Return the (X, Y) coordinate for the center point of the cell that contains the specified text.  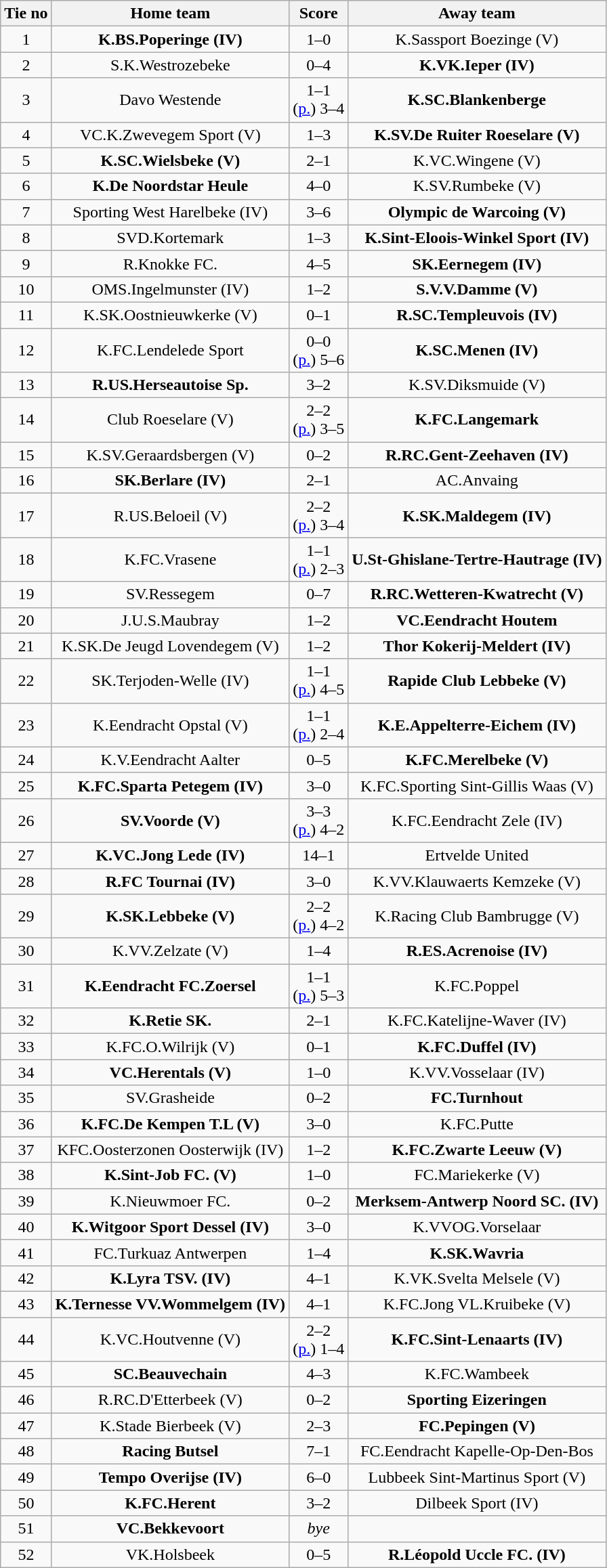
U.St-Ghislane-Tertre-Hautrage (IV) (477, 559)
22 (26, 681)
24 (26, 760)
R.RC.Wetteren-Kwatrecht (V) (477, 594)
R.Léopold Uccle FC. (IV) (477, 1554)
Sporting Eizeringen (477, 1400)
K.Retie SK. (171, 1021)
1–1(p.) 2–3 (318, 559)
K.SK.Oostnieuwkerke (V) (171, 315)
SK.Berlare (IV) (171, 481)
R.RC.Gent-Zeehaven (IV) (477, 455)
SK.Eernegem (IV) (477, 263)
K.VV.Klauwaerts Kemzeke (V) (477, 881)
Rapide Club Lebbeke (V) (477, 681)
VC.Bekkevoort (171, 1529)
K.Stade Bierbeek (V) (171, 1426)
1–1(p.) 4–5 (318, 681)
K.FC.Lendelede Sport (171, 349)
VC.Eendracht Houtem (477, 620)
K.FC.Merelbeke (V) (477, 760)
7–1 (318, 1452)
SK.Terjoden-Welle (IV) (171, 681)
bye (318, 1529)
K.Racing Club Bambrugge (V) (477, 917)
9 (26, 263)
K.FC.Sporting Sint-Gillis Waas (V) (477, 785)
10 (26, 289)
40 (26, 1227)
7 (26, 212)
3–3(p.) 4–2 (318, 821)
1–1(p.) 2–4 (318, 724)
17 (26, 516)
K.Witgoor Sport Dessel (IV) (171, 1227)
2–2(p.) 3–5 (318, 420)
44 (26, 1339)
46 (26, 1400)
FC.Pepingen (V) (477, 1426)
Score (318, 14)
K.Nieuwmoer FC. (171, 1201)
K.Sint-Eloois-Winkel Sport (IV) (477, 238)
0–4 (318, 65)
K.SV.Geraardsbergen (V) (171, 455)
K.FC.Zwarte Leeuw (V) (477, 1150)
12 (26, 349)
6–0 (318, 1477)
K.SV.De Ruiter Roeselare (V) (477, 135)
48 (26, 1452)
K.FC.Vrasene (171, 559)
K.V.Eendracht Aalter (171, 760)
K.Lyra TSV. (IV) (171, 1278)
K.Eendracht FC.Zoersel (171, 986)
2–2(p.) 3–4 (318, 516)
0–7 (318, 594)
SV.Grasheide (171, 1098)
S.K.Westrozebeke (171, 65)
K.E.Appelterre-Eichem (IV) (477, 724)
52 (26, 1554)
28 (26, 881)
K.Ternesse VV.Wommelgem (IV) (171, 1304)
FC.Turnhout (477, 1098)
3 (26, 100)
39 (26, 1201)
42 (26, 1278)
14 (26, 420)
K.FC.Eendracht Zele (IV) (477, 821)
SC.Beauvechain (171, 1374)
AC.Anvaing (477, 481)
K.FC.Herent (171, 1503)
K.FC.Langemark (477, 420)
30 (26, 951)
K.FC.Duffel (IV) (477, 1047)
K.VC.Houtvenne (V) (171, 1339)
R.SC.Templeuvois (IV) (477, 315)
29 (26, 917)
K.Sassport Boezinge (V) (477, 39)
Ertvelde United (477, 855)
49 (26, 1477)
4–0 (318, 186)
16 (26, 481)
K.VK.Ieper (IV) (477, 65)
Merksem-Antwerp Noord SC. (IV) (477, 1201)
SVD.Kortemark (171, 238)
Tempo Overijse (IV) (171, 1477)
0–0(p.) 5–6 (318, 349)
K.FC.Sint-Lenaarts (IV) (477, 1339)
K.FC.Wambeek (477, 1374)
K.FC.De Kempen T.L (V) (171, 1124)
FC.Turkuaz Antwerpen (171, 1253)
K.FC.Jong VL.Kruibeke (V) (477, 1304)
J.U.S.Maubray (171, 620)
K.FC.O.Wilrijk (V) (171, 1047)
2–2(p.) 4–2 (318, 917)
R.US.Herseautoise Sp. (171, 385)
K.FC.Katelijne-Waver (IV) (477, 1021)
2–3 (318, 1426)
Home team (171, 14)
51 (26, 1529)
SV.Voorde (V) (171, 821)
K.FC.Putte (477, 1124)
S.V.V.Damme (V) (477, 289)
50 (26, 1503)
35 (26, 1098)
K.VK.Svelta Melsele (V) (477, 1278)
R.Knokke FC. (171, 263)
FC.Eendracht Kapelle-Op-Den-Bos (477, 1452)
K.VV.Zelzate (V) (171, 951)
K.SK.Lebbeke (V) (171, 917)
KFC.Oosterzonen Oosterwijk (IV) (171, 1150)
K.De Noordstar Heule (171, 186)
Davo Westende (171, 100)
Tie no (26, 14)
36 (26, 1124)
K.Eendracht Opstal (V) (171, 724)
SV.Ressegem (171, 594)
K.SC.Wielsbeke (V) (171, 160)
K.VV.Vosselaar (IV) (477, 1072)
8 (26, 238)
K.SV.Diksmuide (V) (477, 385)
K.VVOG.Vorselaar (477, 1227)
K.SV.Rumbeke (V) (477, 186)
K.SK.De Jeugd Lovendegem (V) (171, 646)
4–5 (318, 263)
45 (26, 1374)
Dilbeek Sport (IV) (477, 1503)
K.SC.Menen (IV) (477, 349)
VC.K.Zwevegem Sport (V) (171, 135)
Club Roeselare (V) (171, 420)
K.SC.Blankenberge (477, 100)
Lubbeek Sint-Martinus Sport (V) (477, 1477)
38 (26, 1175)
2–2(p.) 1–4 (318, 1339)
33 (26, 1047)
K.Sint-Job FC. (V) (171, 1175)
13 (26, 385)
Olympic de Warcoing (V) (477, 212)
43 (26, 1304)
Thor Kokerij-Meldert (IV) (477, 646)
Racing Butsel (171, 1452)
32 (26, 1021)
23 (26, 724)
1–1(p.) 5–3 (318, 986)
20 (26, 620)
K.FC.Poppel (477, 986)
K.SK.Maldegem (IV) (477, 516)
R.ES.Acrenoise (IV) (477, 951)
4 (26, 135)
21 (26, 646)
VC.Herentals (V) (171, 1072)
14–1 (318, 855)
3–6 (318, 212)
K.SK.Wavria (477, 1253)
4–3 (318, 1374)
K.VC.Jong Lede (IV) (171, 855)
37 (26, 1150)
11 (26, 315)
K.BS.Poperinge (IV) (171, 39)
2 (26, 65)
18 (26, 559)
41 (26, 1253)
VK.Holsbeek (171, 1554)
19 (26, 594)
K.VC.Wingene (V) (477, 160)
6 (26, 186)
K.FC.Sparta Petegem (IV) (171, 785)
31 (26, 986)
26 (26, 821)
R.FC Tournai (IV) (171, 881)
34 (26, 1072)
15 (26, 455)
R.RC.D'Etterbeek (V) (171, 1400)
27 (26, 855)
1–1(p.) 3–4 (318, 100)
OMS.Ingelmunster (IV) (171, 289)
Away team (477, 14)
47 (26, 1426)
25 (26, 785)
FC.Mariekerke (V) (477, 1175)
R.US.Beloeil (V) (171, 516)
5 (26, 160)
1 (26, 39)
Sporting West Harelbeke (IV) (171, 212)
